Find where the given text appears and provide that cell's center as [X, Y] coordinate. 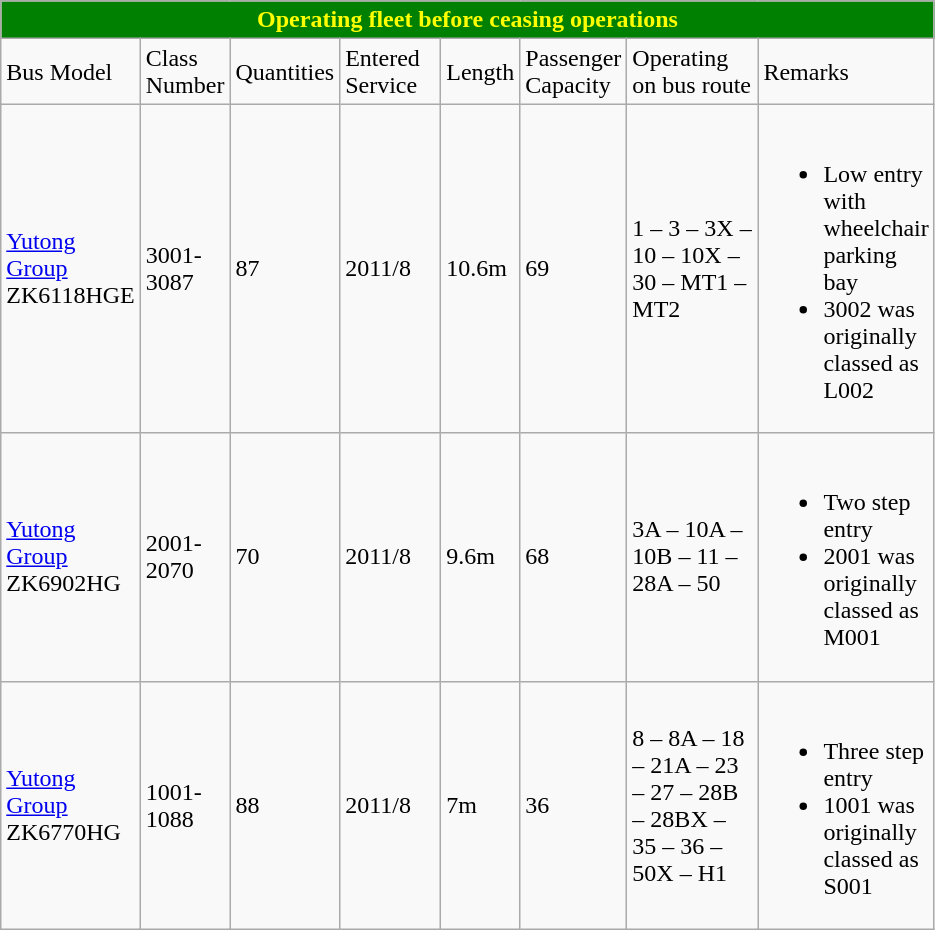
36 [574, 805]
8 – 8A – 18 – 21A – 23 – 27 – 28B – 28BX – 35 – 36 – 50X – H1 [692, 805]
2001-2070 [185, 557]
Remarks [846, 72]
Yutong GroupZK6902HG [71, 557]
Quantities [285, 72]
Class Number [185, 72]
Three step entry1001 was originally classed as S001 [846, 805]
Operating fleet before ceasing operations [468, 20]
70 [285, 557]
PassengerCapacity [574, 72]
Yutong GroupZK6770HG [71, 805]
9.6m [480, 557]
69 [574, 268]
88 [285, 805]
Entered Service [390, 72]
68 [574, 557]
10.6m [480, 268]
Bus Model [71, 72]
3A – 10A – 10B – 11 – 28A – 50 [692, 557]
Length [480, 72]
7m [480, 805]
Low entry with wheelchair parking bay3002 was originally classed as L002 [846, 268]
87 [285, 268]
Yutong GroupZK6118HGE [71, 268]
1 – 3 – 3X – 10 – 10X – 30 – MT1 – MT2 [692, 268]
Two step entry2001 was originally classed as M001 [846, 557]
1001-1088 [185, 805]
3001-3087 [185, 268]
Operating on bus route [692, 72]
